Find where the given text appears and provide that cell's center as (X, Y) coordinate. 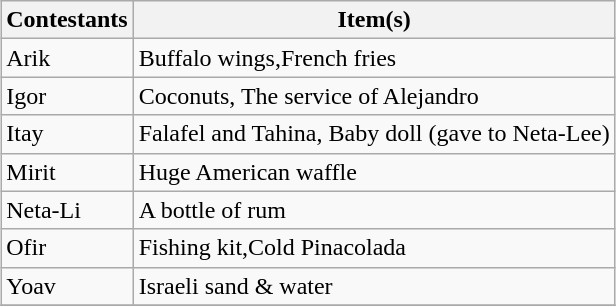
Yoav (67, 286)
Neta-Li (67, 210)
Coconuts, The service of Alejandro (374, 96)
Fishing kit,Cold Pinacolada (374, 248)
Ofir (67, 248)
Huge American waffle (374, 172)
Itay (67, 134)
Arik (67, 58)
Israeli sand & water (374, 286)
Buffalo wings,French fries (374, 58)
Mirit (67, 172)
Contestants (67, 20)
Falafel and Tahina, Baby doll (gave to Neta-Lee) (374, 134)
Igor (67, 96)
Item(s) (374, 20)
A bottle of rum (374, 210)
